Capture the cell that displays the provided text and extract its (X, Y) central coordinate. 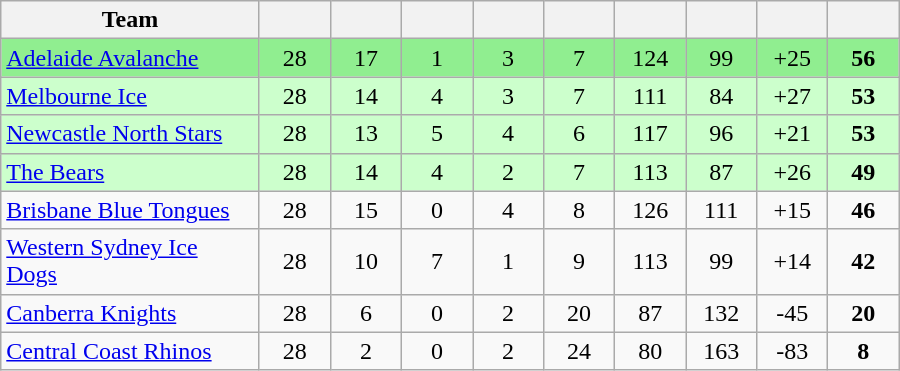
132 (722, 313)
Team (130, 20)
96 (722, 134)
126 (650, 210)
Canberra Knights (130, 313)
56 (864, 58)
163 (722, 351)
+14 (792, 262)
Central Coast Rhinos (130, 351)
5 (436, 134)
15 (366, 210)
-45 (792, 313)
24 (580, 351)
42 (864, 262)
46 (864, 210)
Melbourne Ice (130, 96)
10 (366, 262)
+21 (792, 134)
The Bears (130, 172)
Adelaide Avalanche (130, 58)
+27 (792, 96)
+26 (792, 172)
49 (864, 172)
Western Sydney Ice Dogs (130, 262)
9 (580, 262)
13 (366, 134)
117 (650, 134)
+25 (792, 58)
17 (366, 58)
84 (722, 96)
124 (650, 58)
+15 (792, 210)
Brisbane Blue Tongues (130, 210)
-83 (792, 351)
80 (650, 351)
Newcastle North Stars (130, 134)
